Capture the cell that displays the provided text and extract its [X, Y] central coordinate. 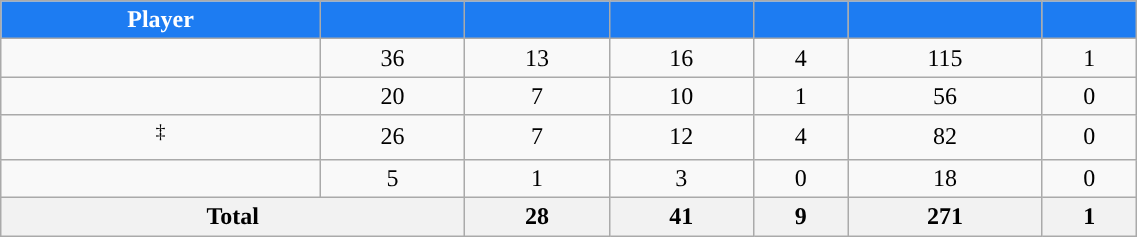
20 [392, 96]
26 [392, 138]
12 [681, 138]
‡ [161, 138]
271 [945, 217]
10 [681, 96]
3 [681, 178]
115 [945, 58]
41 [681, 217]
56 [945, 96]
9 [800, 217]
Player [161, 20]
5 [392, 178]
16 [681, 58]
18 [945, 178]
13 [537, 58]
Total [233, 217]
82 [945, 138]
28 [537, 217]
36 [392, 58]
